From the cell containing the given text, extract its center point as (x, y) coordinate. 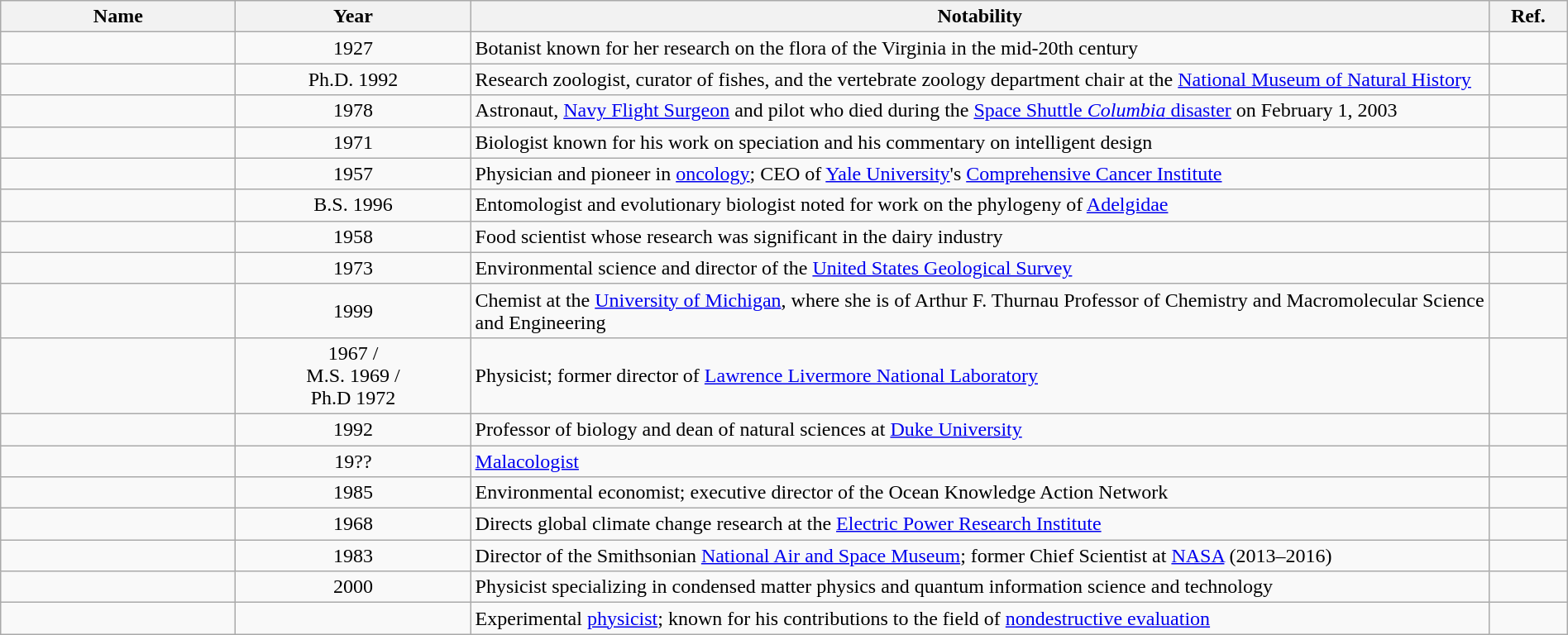
1971 (353, 142)
Botanist known for her research on the flora of the Virginia in the mid-20th century (979, 48)
1992 (353, 429)
1958 (353, 236)
B.S. 1996 (353, 205)
Name (118, 17)
1967 /M.S. 1969 /Ph.D 1972 (353, 375)
1968 (353, 524)
Environmental science and director of the United States Geological Survey (979, 268)
1978 (353, 111)
Year (353, 17)
1973 (353, 268)
Experimental physicist; known for his contributions to the field of nondestructive evaluation (979, 618)
Ref. (1528, 17)
1957 (353, 174)
Entomologist and evolutionary biologist noted for work on the phylogeny of Adelgidae (979, 205)
Astronaut, Navy Flight Surgeon and pilot who died during the Space Shuttle Columbia disaster on February 1, 2003 (979, 111)
Chemist at the University of Michigan, where she is of Arthur F. Thurnau Professor of Chemistry and Macromolecular Science and Engineering (979, 311)
1927 (353, 48)
2000 (353, 587)
Professor of biology and dean of natural sciences at Duke University (979, 429)
1985 (353, 493)
Physicist specializing in condensed matter physics and quantum information science and technology (979, 587)
Research zoologist, curator of fishes, and the vertebrate zoology department chair at the National Museum of Natural History (979, 79)
Physicist; former director of Lawrence Livermore National Laboratory (979, 375)
Biologist known for his work on speciation and his commentary on intelligent design (979, 142)
Notability (979, 17)
Directs global climate change research at the Electric Power Research Institute (979, 524)
Food scientist whose research was significant in the dairy industry (979, 236)
Physician and pioneer in oncology; CEO of Yale University's Comprehensive Cancer Institute (979, 174)
Ph.D. 1992 (353, 79)
Environmental economist; executive director of the Ocean Knowledge Action Network (979, 493)
Director of the Smithsonian National Air and Space Museum; former Chief Scientist at NASA (2013–2016) (979, 556)
1999 (353, 311)
19?? (353, 461)
1983 (353, 556)
Malacologist (979, 461)
